Locate the cell with the specified text and output its (X, Y) center coordinate. 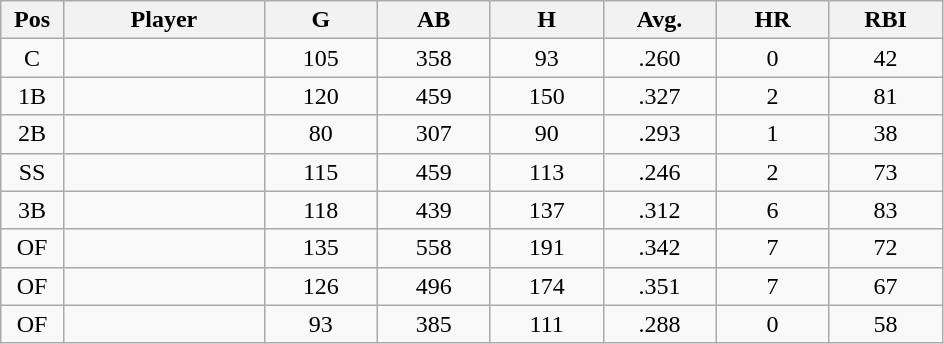
.312 (660, 210)
307 (434, 134)
126 (320, 286)
558 (434, 248)
90 (546, 134)
81 (886, 96)
118 (320, 210)
58 (886, 324)
2B (32, 134)
AB (434, 20)
191 (546, 248)
Player (164, 20)
.288 (660, 324)
113 (546, 172)
111 (546, 324)
150 (546, 96)
83 (886, 210)
385 (434, 324)
73 (886, 172)
6 (772, 210)
137 (546, 210)
HR (772, 20)
38 (886, 134)
135 (320, 248)
67 (886, 286)
42 (886, 58)
496 (434, 286)
.260 (660, 58)
H (546, 20)
358 (434, 58)
C (32, 58)
SS (32, 172)
.293 (660, 134)
3B (32, 210)
Avg. (660, 20)
105 (320, 58)
G (320, 20)
115 (320, 172)
72 (886, 248)
120 (320, 96)
Pos (32, 20)
174 (546, 286)
.246 (660, 172)
RBI (886, 20)
439 (434, 210)
.327 (660, 96)
1 (772, 134)
80 (320, 134)
.351 (660, 286)
.342 (660, 248)
1B (32, 96)
